Identify which cell holds the provided text, then report its [x, y] central coordinate. 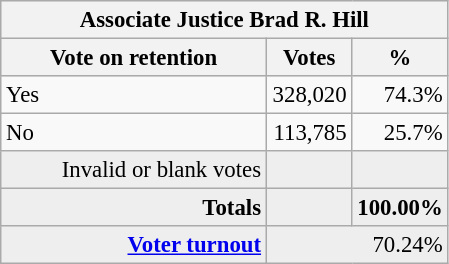
100.00% [400, 208]
Voter turnout [134, 245]
Votes [309, 58]
70.24% [357, 245]
113,785 [309, 133]
Totals [134, 208]
Vote on retention [134, 58]
Invalid or blank votes [134, 170]
% [400, 58]
Associate Justice Brad R. Hill [224, 20]
74.3% [400, 95]
25.7% [400, 133]
Yes [134, 95]
No [134, 133]
328,020 [309, 95]
